Provide the [x, y] coordinate of the cell's center where the given text is located.  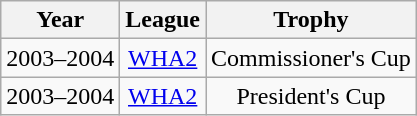
Year [60, 20]
Commissioner's Cup [312, 58]
Trophy [312, 20]
President's Cup [312, 96]
League [163, 20]
